Search for the cell housing the specified text and yield its [x, y] center coordinate. 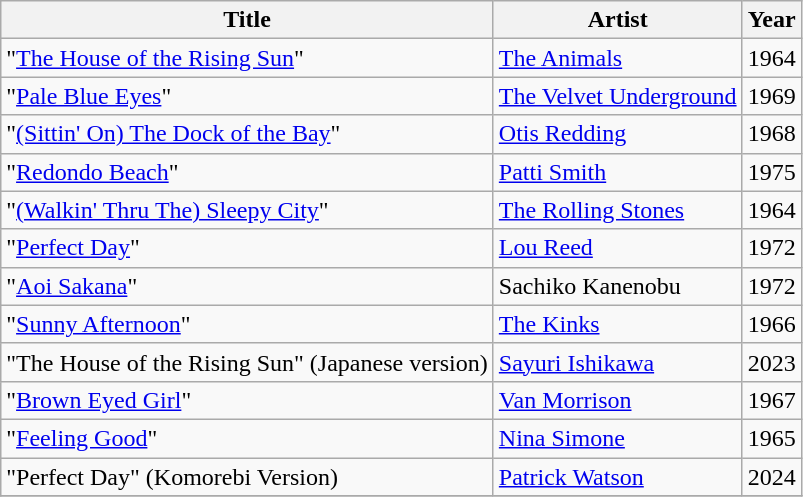
Van Morrison [618, 400]
"Feeling Good" [248, 438]
Sachiko Kanenobu [618, 286]
"The House of the Rising Sun" [248, 58]
1975 [772, 172]
1965 [772, 438]
2024 [772, 477]
1969 [772, 96]
Patti Smith [618, 172]
Lou Reed [618, 248]
Patrick Watson [618, 477]
Otis Redding [618, 134]
Year [772, 20]
"The House of the Rising Sun" (Japanese version) [248, 362]
The Velvet Underground [618, 96]
2023 [772, 362]
Artist [618, 20]
"(Sittin' On) The Dock of the Bay" [248, 134]
The Rolling Stones [618, 210]
"Brown Eyed Girl" [248, 400]
Nina Simone [618, 438]
"Pale Blue Eyes" [248, 96]
1968 [772, 134]
Title [248, 20]
"Perfect Day" [248, 248]
Sayuri Ishikawa [618, 362]
"Redondo Beach" [248, 172]
The Kinks [618, 324]
"(Walkin' Thru The) Sleepy City" [248, 210]
The Animals [618, 58]
"Perfect Day" (Komorebi Version) [248, 477]
1967 [772, 400]
"Sunny Afternoon" [248, 324]
1966 [772, 324]
"Aoi Sakana" [248, 286]
